Detect which cell encompasses the target text, then output its (x, y) center coordinate. 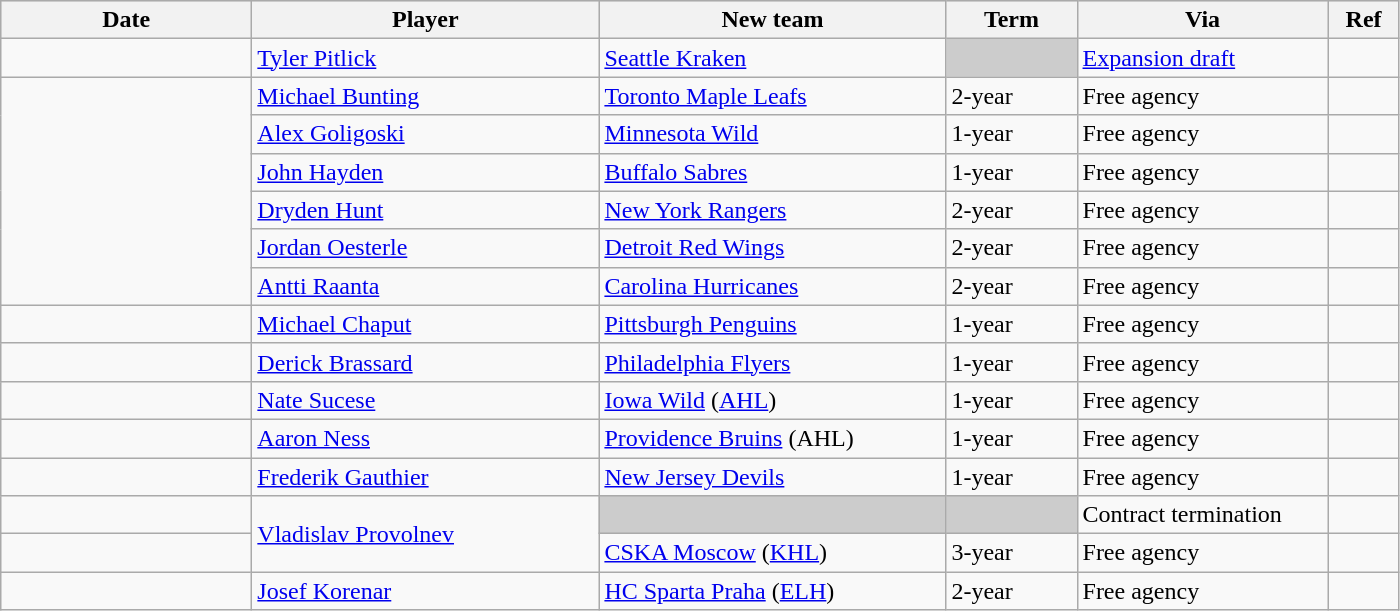
Minnesota Wild (772, 134)
Pittsburgh Penguins (772, 324)
Expansion draft (1202, 58)
Derick Brassard (426, 362)
Seattle Kraken (772, 58)
Nate Sucese (426, 400)
John Hayden (426, 172)
CSKA Moscow (KHL) (772, 553)
Vladislav Provolnev (426, 534)
New Jersey Devils (772, 477)
Via (1202, 20)
HC Sparta Praha (ELH) (772, 591)
Frederik Gauthier (426, 477)
Providence Bruins (AHL) (772, 438)
Dryden Hunt (426, 210)
Iowa Wild (AHL) (772, 400)
Josef Korenar (426, 591)
Michael Bunting (426, 96)
Michael Chaput (426, 324)
Detroit Red Wings (772, 248)
Date (126, 20)
Term (1012, 20)
Antti Raanta (426, 286)
Ref (1364, 20)
Aaron Ness (426, 438)
Contract termination (1202, 515)
New York Rangers (772, 210)
3-year (1012, 553)
New team (772, 20)
Player (426, 20)
Carolina Hurricanes (772, 286)
Toronto Maple Leafs (772, 96)
Tyler Pitlick (426, 58)
Jordan Oesterle (426, 248)
Buffalo Sabres (772, 172)
Philadelphia Flyers (772, 362)
Alex Goligoski (426, 134)
